Output the [X, Y] coordinate of the center of the cell containing the given text.  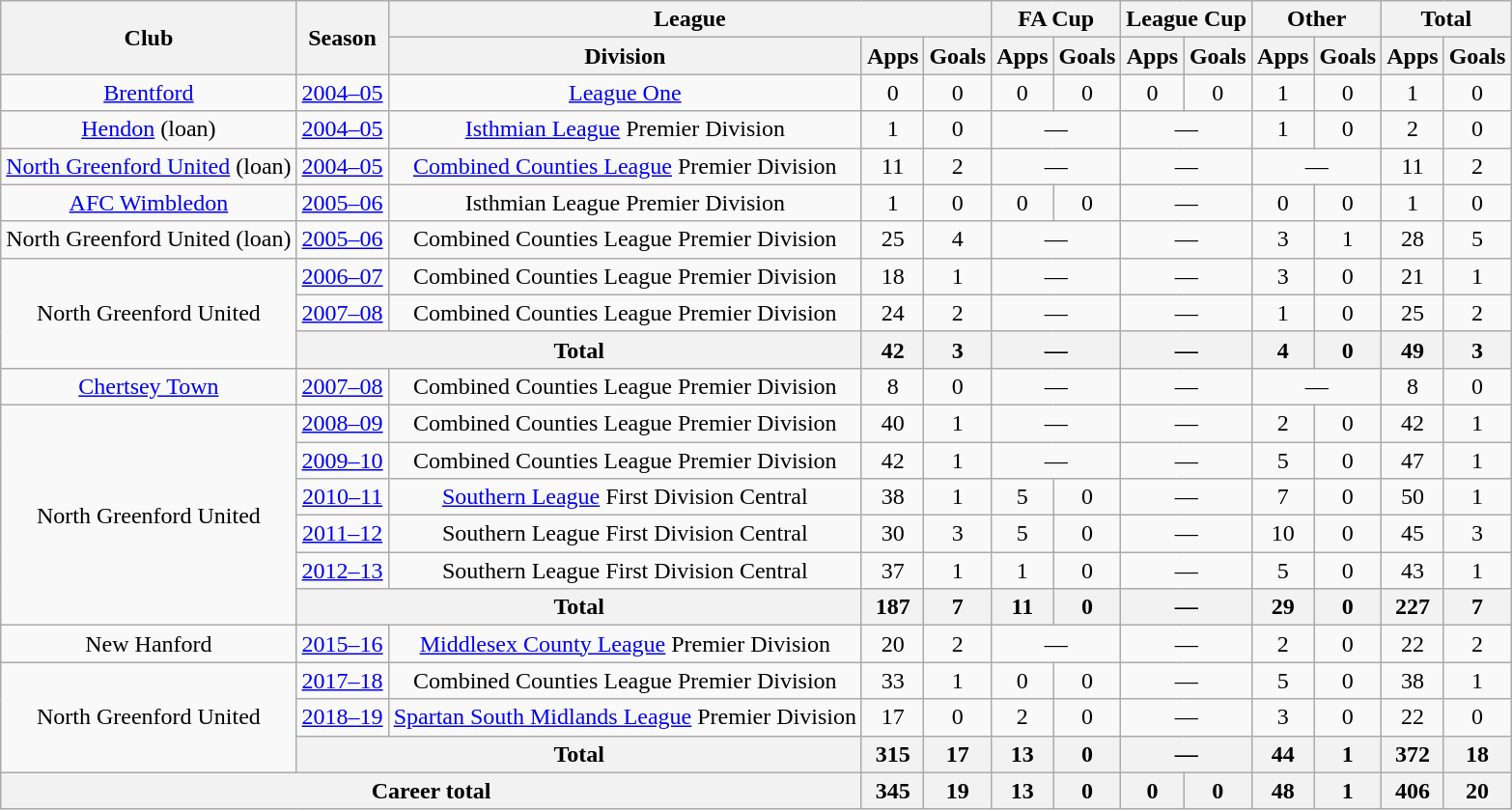
406 [1413, 791]
44 [1283, 754]
227 [1413, 607]
Brentford [149, 93]
Division [625, 56]
345 [892, 791]
40 [892, 423]
Hendon (loan) [149, 129]
187 [892, 607]
50 [1413, 497]
29 [1283, 607]
2008–09 [342, 423]
48 [1283, 791]
2017–18 [342, 681]
2009–10 [342, 461]
19 [958, 791]
10 [1283, 534]
2011–12 [342, 534]
37 [892, 571]
2015–16 [342, 644]
372 [1413, 754]
2010–11 [342, 497]
47 [1413, 461]
Spartan South Midlands League Premier Division [625, 717]
Career total [432, 791]
Season [342, 38]
43 [1413, 571]
Chertsey Town [149, 386]
2012–13 [342, 571]
28 [1413, 239]
2006–07 [342, 276]
League [689, 19]
2018–19 [342, 717]
21 [1413, 276]
New Hanford [149, 644]
30 [892, 534]
33 [892, 681]
Club [149, 38]
45 [1413, 534]
315 [892, 754]
49 [1413, 349]
League One [625, 93]
League Cup [1187, 19]
AFC Wimbledon [149, 203]
Other [1317, 19]
FA Cup [1056, 19]
Middlesex County League Premier Division [625, 644]
24 [892, 313]
